Output the (X, Y) coordinate of the center of the cell containing the given text.  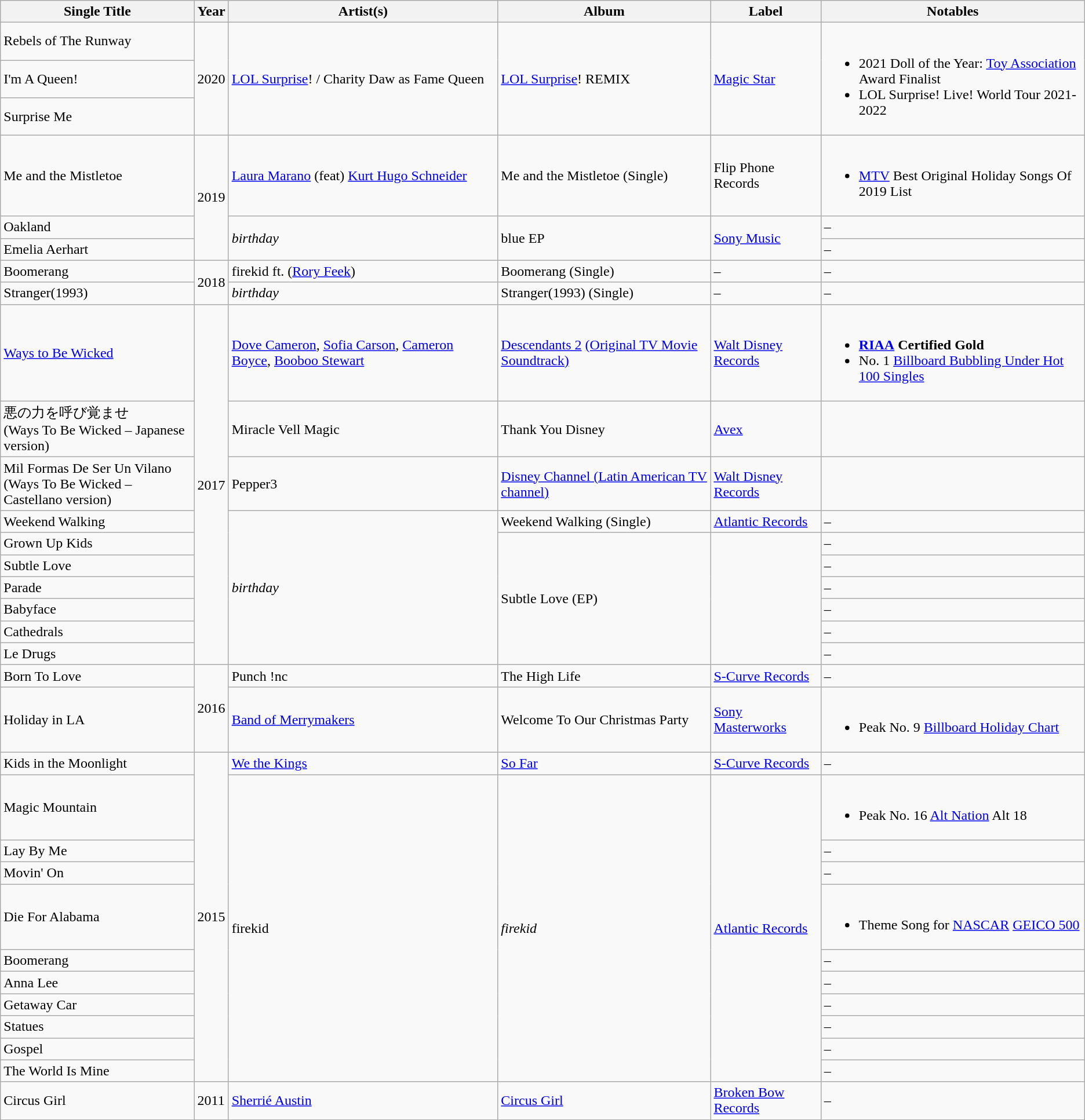
Notables (953, 12)
The World Is Mine (97, 1071)
Anna Lee (97, 983)
Statues (97, 1027)
Emelia Aerhart (97, 249)
LOL Surprise! REMIX (604, 79)
Cathedrals (97, 632)
I'm A Queen! (97, 79)
Getaway Car (97, 1005)
Rebels of The Runway (97, 42)
Lay By Me (97, 851)
Band of Merrymakers (363, 720)
LOL Surprise! / Charity Daw as Fame Queen (363, 79)
2019 (211, 198)
Le Drugs (97, 654)
Sherrié Austin (363, 1101)
Descendants 2 (Original TV Movie Soundtrack) (604, 352)
Sony Masterworks (766, 720)
Weekend Walking (97, 521)
Laura Marano (feat) Kurt Hugo Schneider (363, 176)
悪の力を呼び覚ませ(Ways To Be Wicked – Japanese version) (97, 429)
Welcome To Our Christmas Party (604, 720)
Magic Star (766, 79)
We the Kings (363, 763)
Surprise Me (97, 116)
Parade (97, 588)
2017 (211, 484)
Gospel (97, 1049)
Oakland (97, 227)
Dove Cameron, Sofia Carson, Cameron Boyce, Booboo Stewart (363, 352)
Artist(s) (363, 12)
RIAA Certified GoldNo. 1 Billboard Bubbling Under Hot 100 Singles (953, 352)
firekid ft. (Rory Feek) (363, 271)
Single Title (97, 12)
2016 (211, 708)
Punch !nc (363, 676)
Theme Song for NASCAR GEICO 500 (953, 917)
Ways to Be Wicked (97, 352)
Born To Love (97, 676)
Flip Phone Records (766, 176)
Me and the Mistletoe (97, 176)
blue EP (604, 238)
Stranger(1993) (97, 293)
So Far (604, 763)
Die For Alabama (97, 917)
2015 (211, 917)
Peak No. 16 Alt Nation Alt 18 (953, 807)
Kids in the Moonlight (97, 763)
Pepper3 (363, 484)
Sony Music (766, 238)
2020 (211, 79)
Disney Channel (Latin American TV channel) (604, 484)
Holiday in LA (97, 720)
Mil Formas De Ser Un Vilano(Ways To Be Wicked – Castellano version) (97, 484)
Album (604, 12)
Grown Up Kids (97, 543)
MTV Best Original Holiday Songs Of 2019 List (953, 176)
Avex (766, 429)
2011 (211, 1101)
Weekend Walking (Single) (604, 521)
Label (766, 12)
Peak No. 9 Billboard Holiday Chart (953, 720)
2021 Doll of the Year: Toy Association Award FinalistLOL Surprise! Live! World Tour 2021-2022 (953, 79)
Stranger(1993) (Single) (604, 293)
Magic Mountain (97, 807)
Boomerang (Single) (604, 271)
Me and the Mistletoe (Single) (604, 176)
The High Life (604, 676)
Movin' On (97, 873)
Year (211, 12)
2018 (211, 282)
Miracle Vell Magic (363, 429)
Thank You Disney (604, 429)
Broken Bow Records (766, 1101)
Subtle Love (EP) (604, 599)
Subtle Love (97, 566)
Babyface (97, 610)
